Return [X, Y] of the center of cell containing provided text 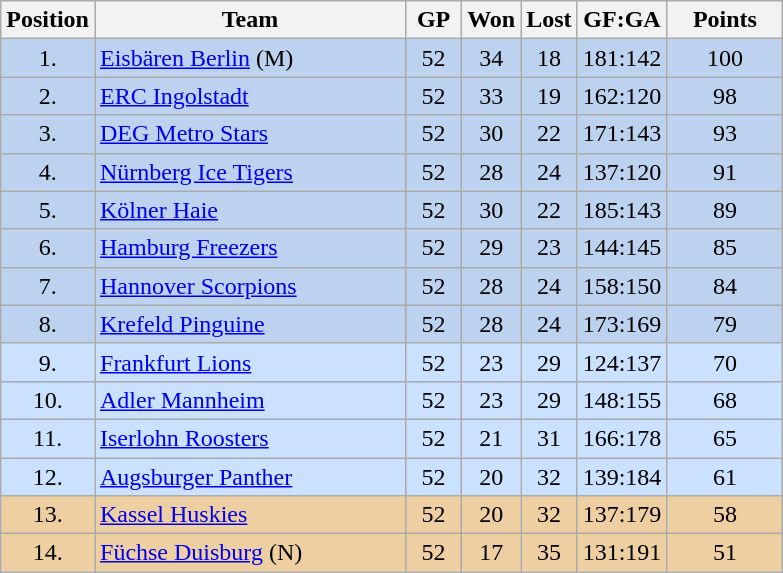
35 [549, 553]
Lost [549, 20]
Füchse Duisburg (N) [250, 553]
Team [250, 20]
Augsburger Panther [250, 477]
185:143 [622, 210]
Position [48, 20]
3. [48, 134]
19 [549, 96]
144:145 [622, 248]
89 [725, 210]
61 [725, 477]
158:150 [622, 286]
34 [492, 58]
2. [48, 96]
171:143 [622, 134]
5. [48, 210]
166:178 [622, 438]
148:155 [622, 400]
31 [549, 438]
79 [725, 324]
139:184 [622, 477]
9. [48, 362]
11. [48, 438]
Frankfurt Lions [250, 362]
Won [492, 20]
8. [48, 324]
Nürnberg Ice Tigers [250, 172]
131:191 [622, 553]
GF:GA [622, 20]
58 [725, 515]
Krefeld Pinguine [250, 324]
84 [725, 286]
7. [48, 286]
21 [492, 438]
137:179 [622, 515]
85 [725, 248]
Adler Mannheim [250, 400]
70 [725, 362]
93 [725, 134]
124:137 [622, 362]
51 [725, 553]
12. [48, 477]
Iserlohn Roosters [250, 438]
173:169 [622, 324]
Kölner Haie [250, 210]
Hannover Scorpions [250, 286]
18 [549, 58]
Kassel Huskies [250, 515]
Eisbären Berlin (M) [250, 58]
6. [48, 248]
14. [48, 553]
ERC Ingolstadt [250, 96]
100 [725, 58]
17 [492, 553]
10. [48, 400]
GP [434, 20]
91 [725, 172]
Points [725, 20]
1. [48, 58]
68 [725, 400]
Hamburg Freezers [250, 248]
162:120 [622, 96]
13. [48, 515]
137:120 [622, 172]
98 [725, 96]
65 [725, 438]
181:142 [622, 58]
33 [492, 96]
DEG Metro Stars [250, 134]
4. [48, 172]
